Return [x, y] of the center of cell containing provided text 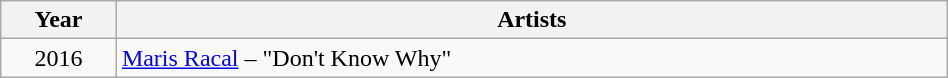
2016 [59, 58]
Artists [532, 20]
Year [59, 20]
Maris Racal – "Don't Know Why" [532, 58]
